For the text-containing cell, return its midpoint in [X, Y] coordinate format. 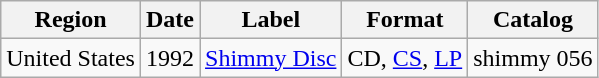
CD, CS, LP [405, 58]
shimmy 056 [533, 58]
Catalog [533, 20]
Label [271, 20]
Format [405, 20]
Region [71, 20]
Shimmy Disc [271, 58]
1992 [170, 58]
Date [170, 20]
United States [71, 58]
